Locate the cell with the specified text and output its [X, Y] center coordinate. 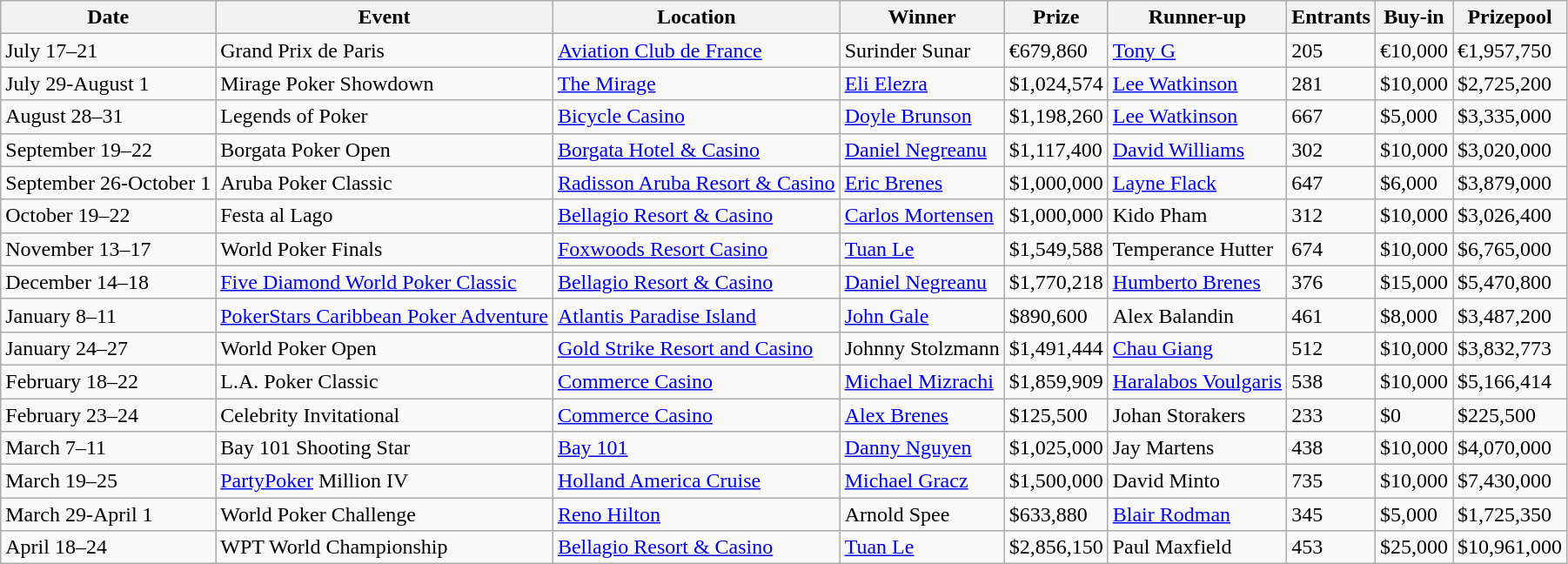
PokerStars Caribbean Poker Adventure [385, 315]
Celebrity Invitational [385, 415]
$1,725,350 [1511, 514]
Aviation Club de France [696, 50]
Carlos Mortensen [922, 216]
Atlantis Paradise Island [696, 315]
$1,500,000 [1056, 481]
November 13–17 [108, 249]
Legends of Poker [385, 117]
February 23–24 [108, 415]
538 [1331, 381]
€1,957,750 [1511, 50]
512 [1331, 348]
July 17–21 [108, 50]
$6,765,000 [1511, 249]
281 [1331, 84]
Bicycle Casino [696, 117]
Arnold Spee [922, 514]
David Minto [1197, 481]
233 [1331, 415]
$1,198,260 [1056, 117]
Eli Elezra [922, 84]
Grand Prix de Paris [385, 50]
Mirage Poker Showdown [385, 84]
September 26-October 1 [108, 183]
453 [1331, 547]
Foxwoods Resort Casino [696, 249]
205 [1331, 50]
John Gale [922, 315]
Entrants [1331, 17]
Michael Gracz [922, 481]
$3,335,000 [1511, 117]
$5,470,800 [1511, 282]
$3,879,000 [1511, 183]
$15,000 [1413, 282]
$10,961,000 [1511, 547]
Blair Rodman [1197, 514]
$7,430,000 [1511, 481]
$1,024,574 [1056, 84]
Five Diamond World Poker Classic [385, 282]
$3,026,400 [1511, 216]
$1,859,909 [1056, 381]
$225,500 [1511, 415]
March 29-April 1 [108, 514]
World Poker Finals [385, 249]
461 [1331, 315]
Johan Storakers [1197, 415]
Aruba Poker Classic [385, 183]
$1,117,400 [1056, 150]
312 [1331, 216]
$3,832,773 [1511, 348]
Location [696, 17]
Bay 101 [696, 448]
Bay 101 Shooting Star [385, 448]
Prizepool [1511, 17]
World Poker Open [385, 348]
Kido Pham [1197, 216]
302 [1331, 150]
€679,860 [1056, 50]
Date [108, 17]
735 [1331, 481]
Holland America Cruise [696, 481]
$0 [1413, 415]
April 18–24 [108, 547]
Surinder Sunar [922, 50]
$1,549,588 [1056, 249]
July 29-August 1 [108, 84]
Radisson Aruba Resort & Casino [696, 183]
$8,000 [1413, 315]
February 18–22 [108, 381]
$6,000 [1413, 183]
647 [1331, 183]
345 [1331, 514]
Gold Strike Resort and Casino [696, 348]
Borgata Hotel & Casino [696, 150]
$1,025,000 [1056, 448]
The Mirage [696, 84]
March 7–11 [108, 448]
Eric Brenes [922, 183]
$3,020,000 [1511, 150]
Winner [922, 17]
$3,487,200 [1511, 315]
December 14–18 [108, 282]
$2,725,200 [1511, 84]
Buy-in [1413, 17]
L.A. Poker Classic [385, 381]
January 24–27 [108, 348]
October 19–22 [108, 216]
PartyPoker Million IV [385, 481]
Tony G [1197, 50]
€10,000 [1413, 50]
Jay Martens [1197, 448]
Michael Mizrachi [922, 381]
David Williams [1197, 150]
Layne Flack [1197, 183]
Runner-up [1197, 17]
Prize [1056, 17]
674 [1331, 249]
667 [1331, 117]
January 8–11 [108, 315]
$25,000 [1413, 547]
376 [1331, 282]
Doyle Brunson [922, 117]
Danny Nguyen [922, 448]
$633,880 [1056, 514]
$1,770,218 [1056, 282]
$4,070,000 [1511, 448]
$890,600 [1056, 315]
Temperance Hutter [1197, 249]
Reno Hilton [696, 514]
$2,856,150 [1056, 547]
Event [385, 17]
Johnny Stolzmann [922, 348]
Festa al Lago [385, 216]
September 19–22 [108, 150]
$1,491,444 [1056, 348]
$5,166,414 [1511, 381]
438 [1331, 448]
Paul Maxfield [1197, 547]
World Poker Challenge [385, 514]
Alex Balandin [1197, 315]
$125,500 [1056, 415]
August 28–31 [108, 117]
WPT World Championship [385, 547]
March 19–25 [108, 481]
Borgata Poker Open [385, 150]
Alex Brenes [922, 415]
Humberto Brenes [1197, 282]
Chau Giang [1197, 348]
Haralabos Voulgaris [1197, 381]
